Output the (x, y) coordinate of the center of the cell containing the given text.  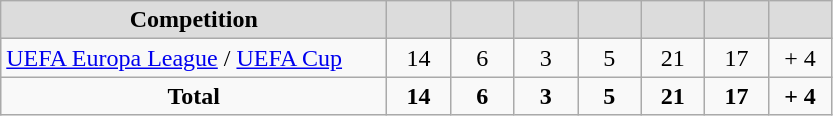
Competition (194, 20)
Total (194, 96)
UEFA Europa League / UEFA Cup (194, 58)
